Determine the [X, Y] coordinate at the center of the cell enclosing the given text.  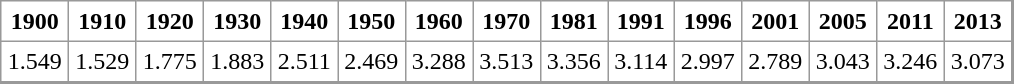
2013 [978, 21]
2001 [776, 21]
1.549 [35, 62]
1.529 [102, 62]
1900 [35, 21]
3.513 [506, 62]
3.288 [439, 62]
1940 [304, 21]
1960 [439, 21]
1970 [506, 21]
1981 [574, 21]
2.789 [776, 62]
2011 [911, 21]
1.775 [170, 62]
2.511 [304, 62]
3.246 [911, 62]
1910 [102, 21]
2005 [843, 21]
1991 [642, 21]
1950 [372, 21]
3.073 [978, 62]
1920 [170, 21]
3.114 [642, 62]
3.043 [843, 62]
1996 [708, 21]
1930 [237, 21]
2.469 [372, 62]
1.883 [237, 62]
3.356 [574, 62]
2.997 [708, 62]
